Capture the cell that displays the provided text and extract its (x, y) central coordinate. 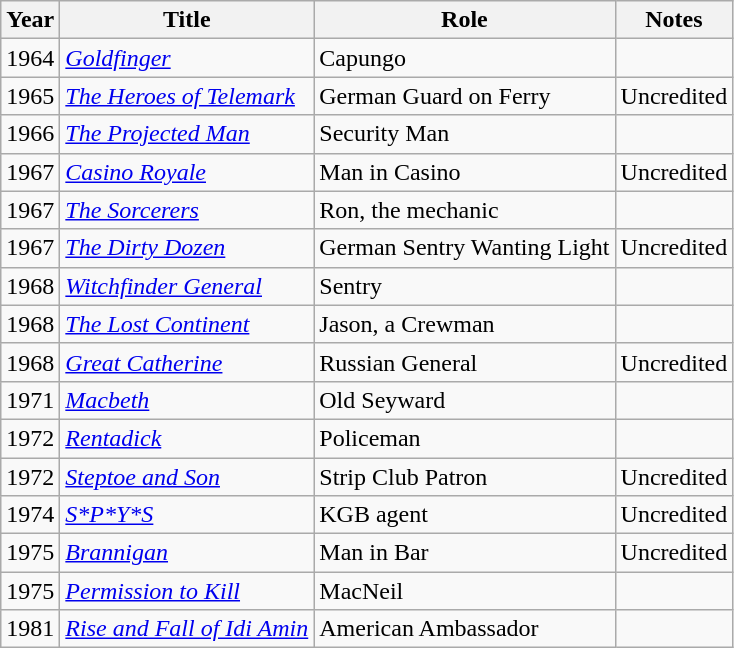
Year (30, 20)
Brannigan (187, 553)
S*P*Y*S (187, 515)
Steptoe and Son (187, 477)
Old Seyward (464, 400)
Permission to Kill (187, 591)
The Lost Continent (187, 324)
The Projected Man (187, 134)
Jason, a Crewman (464, 324)
1964 (30, 58)
Great Catherine (187, 362)
1974 (30, 515)
Macbeth (187, 400)
Goldfinger (187, 58)
Man in Bar (464, 553)
American Ambassador (464, 629)
Role (464, 20)
The Sorcerers (187, 210)
Man in Casino (464, 172)
The Dirty Dozen (187, 248)
Rentadick (187, 438)
Witchfinder General (187, 286)
Title (187, 20)
Sentry (464, 286)
Security Man (464, 134)
Notes (674, 20)
Capungo (464, 58)
German Guard on Ferry (464, 96)
1965 (30, 96)
Russian General (464, 362)
Policeman (464, 438)
Casino Royale (187, 172)
The Heroes of Telemark (187, 96)
German Sentry Wanting Light (464, 248)
Strip Club Patron (464, 477)
Ron, the mechanic (464, 210)
Rise and Fall of Idi Amin (187, 629)
KGB agent (464, 515)
1981 (30, 629)
1966 (30, 134)
MacNeil (464, 591)
1971 (30, 400)
